Capture the cell that displays the provided text and extract its [X, Y] central coordinate. 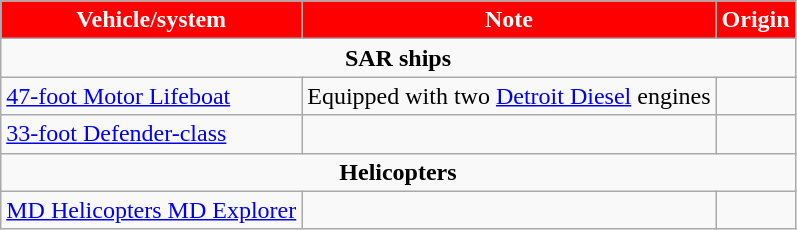
Note [509, 20]
MD Helicopters MD Explorer [152, 210]
Helicopters [398, 172]
47-foot Motor Lifeboat [152, 96]
Vehicle/system [152, 20]
Origin [756, 20]
SAR ships [398, 58]
Equipped with two Detroit Diesel engines [509, 96]
33-foot Defender-class [152, 134]
